Determine the (X, Y) coordinate at the center of the cell enclosing the given text.  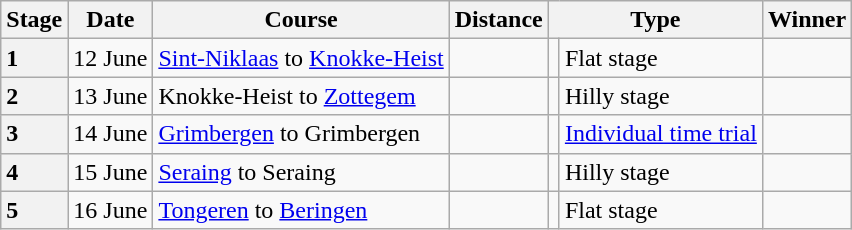
Type (655, 20)
4 (34, 172)
2 (34, 96)
Individual time trial (660, 134)
Stage (34, 20)
14 June (110, 134)
12 June (110, 58)
1 (34, 58)
Distance (498, 20)
Sint-Niklaas to Knokke-Heist (301, 58)
15 June (110, 172)
3 (34, 134)
16 June (110, 210)
Date (110, 20)
Grimbergen to Grimbergen (301, 134)
Knokke-Heist to Zottegem (301, 96)
5 (34, 210)
13 June (110, 96)
Winner (806, 20)
Seraing to Seraing (301, 172)
Course (301, 20)
Tongeren to Beringen (301, 210)
